Return the (x, y) coordinate for the center point of the cell that contains the specified text.  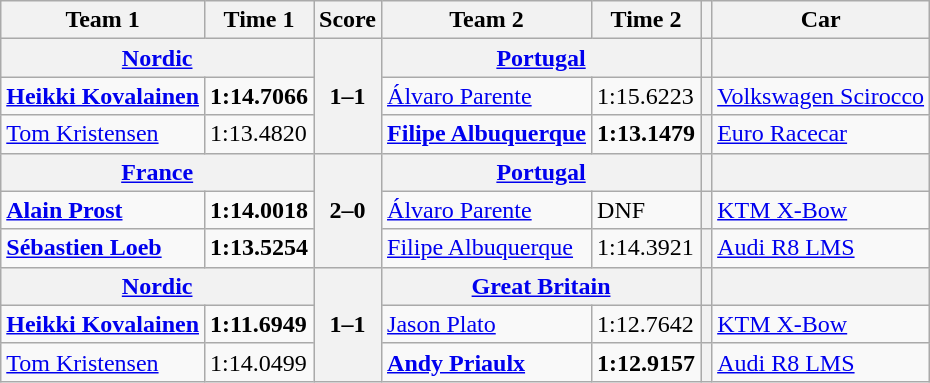
Great Britain (542, 286)
Team 1 (103, 20)
1:13.5254 (260, 248)
1:13.1479 (646, 134)
Sébastien Loeb (103, 248)
1:12.9157 (646, 362)
Andy Priaulx (487, 362)
Time 2 (646, 20)
1:14.7066 (260, 96)
Time 1 (260, 20)
1:15.6223 (646, 96)
Euro Racecar (821, 134)
Jason Plato (487, 324)
DNF (646, 210)
Score (348, 20)
Team 2 (487, 20)
Alain Prost (103, 210)
Volkswagen Scirocco (821, 96)
1:14.0499 (260, 362)
Car (821, 20)
1:14.3921 (646, 248)
France (158, 172)
2–0 (348, 210)
1:12.7642 (646, 324)
1:11.6949 (260, 324)
1:14.0018 (260, 210)
1:13.4820 (260, 134)
